Identify which cell holds the provided text, then report its (x, y) central coordinate. 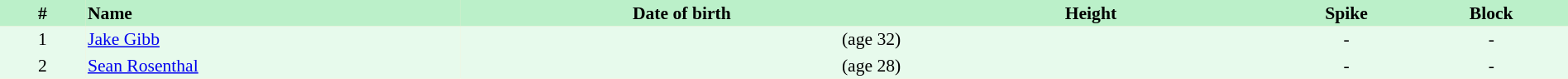
2 (43, 66)
Date of birth (681, 13)
Name (273, 13)
Spike (1346, 13)
(age 28) (681, 66)
1 (43, 40)
(age 32) (681, 40)
Sean Rosenthal (273, 66)
Height (1090, 13)
Block (1491, 13)
# (43, 13)
Jake Gibb (273, 40)
